Output the (X, Y) coordinate of the center of the cell containing the given text.  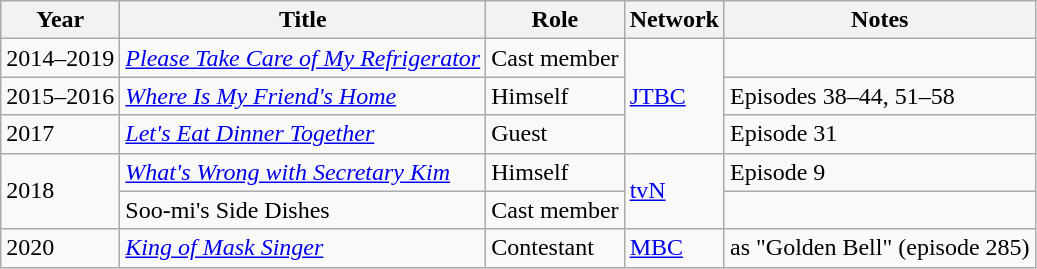
Episodes 38–44, 51–58 (880, 96)
2018 (60, 191)
2014–2019 (60, 58)
Episode 31 (880, 134)
as "Golden Bell" (episode 285) (880, 248)
2015–2016 (60, 96)
Soo-mi's Side Dishes (303, 210)
King of Mask Singer (303, 248)
JTBC (674, 96)
2017 (60, 134)
What's Wrong with Secretary Kim (303, 172)
Contestant (555, 248)
Guest (555, 134)
tvN (674, 191)
Network (674, 20)
Episode 9 (880, 172)
Title (303, 20)
Notes (880, 20)
Year (60, 20)
Where Is My Friend's Home (303, 96)
Please Take Care of My Refrigerator (303, 58)
MBC (674, 248)
Let's Eat Dinner Together (303, 134)
Role (555, 20)
2020 (60, 248)
